Locate the cell with the specified text and output its [X, Y] center coordinate. 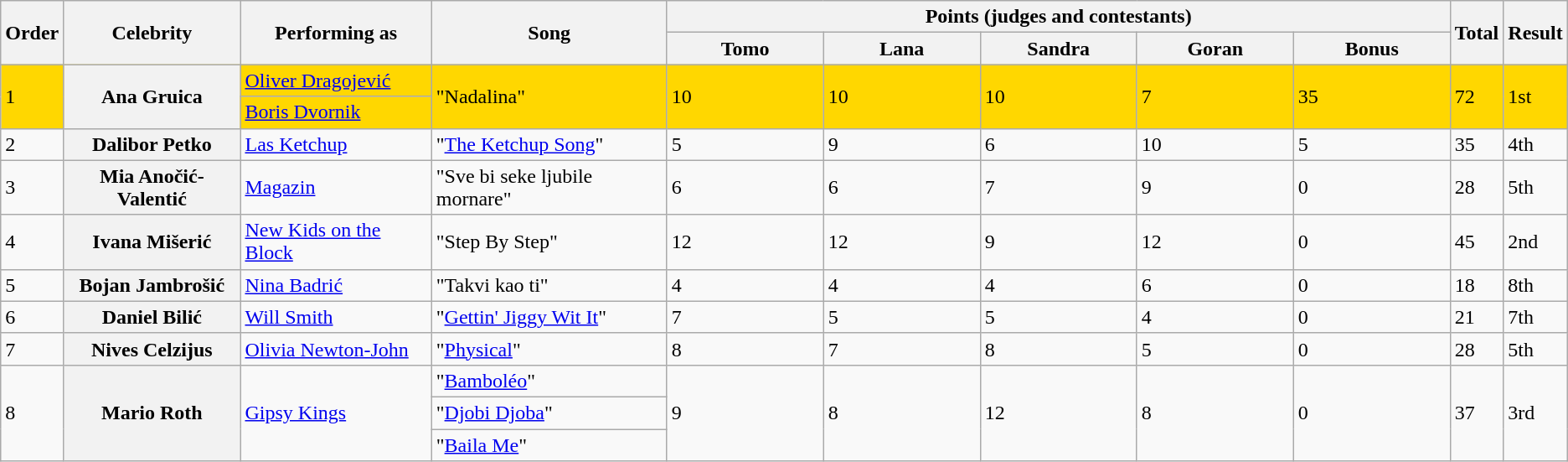
Order [32, 33]
Mia Anočić-Valentić [152, 188]
4th [1535, 144]
Total [1477, 33]
"Step By Step" [549, 241]
7th [1535, 317]
Nina Badrić [336, 285]
Dalibor Petko [152, 144]
Will Smith [336, 317]
Sandra [1059, 49]
Song [549, 33]
3rd [1535, 413]
Tomo [745, 49]
"Bamboléo" [549, 381]
2 [32, 144]
Ana Gruica [152, 96]
45 [1477, 241]
"Gettin' Jiggy Wit It" [549, 317]
Ivana Mišerić [152, 241]
Oliver Dragojević [336, 80]
"Djobi Djoba" [549, 413]
Performing as [336, 33]
Olivia Newton-John [336, 349]
Las Ketchup [336, 144]
Mario Roth [152, 413]
37 [1477, 413]
"The Ketchup Song" [549, 144]
"Baila Me" [549, 445]
Celebrity [152, 33]
Nives Celzijus [152, 349]
Daniel Bilić [152, 317]
Bonus [1372, 49]
Bojan Jambrošić [152, 285]
21 [1477, 317]
18 [1477, 285]
"Nadalina" [549, 96]
"Takvi kao ti" [549, 285]
"Physical" [549, 349]
1 [32, 96]
2nd [1535, 241]
Lana [901, 49]
Magazin [336, 188]
"Sve bi seke ljubile mornare" [549, 188]
Points (judges and contestants) [1059, 17]
Gipsy Kings [336, 413]
Result [1535, 33]
1st [1535, 96]
3 [32, 188]
8th [1535, 285]
Boris Dvornik [336, 112]
New Kids on the Block [336, 241]
72 [1477, 96]
Goran [1215, 49]
